Detect which cell encompasses the target text, then output its (x, y) center coordinate. 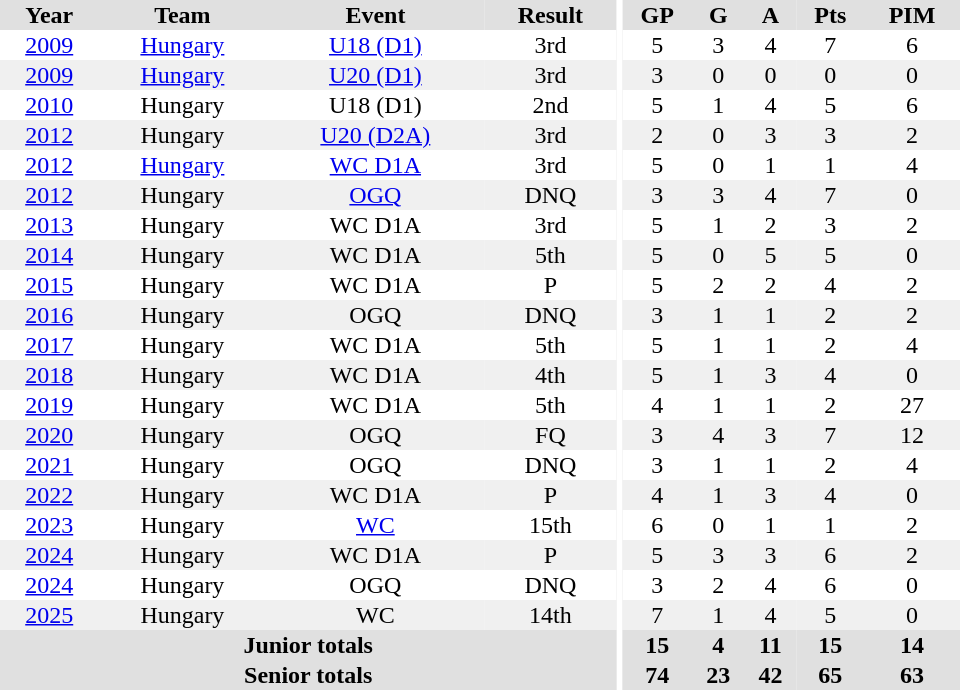
2016 (49, 315)
2nd (550, 105)
2020 (49, 435)
2021 (49, 465)
14th (550, 615)
2025 (49, 615)
63 (912, 675)
G (718, 15)
2010 (49, 105)
15th (550, 525)
Event (375, 15)
2019 (49, 405)
A (770, 15)
2013 (49, 225)
2017 (49, 345)
23 (718, 675)
Year (49, 15)
12 (912, 435)
27 (912, 405)
2014 (49, 255)
4th (550, 375)
U20 (D1) (375, 75)
2022 (49, 495)
Junior totals (308, 645)
Senior totals (308, 675)
PIM (912, 15)
11 (770, 645)
Pts (830, 15)
U20 (D2A) (375, 135)
42 (770, 675)
GP (657, 15)
2015 (49, 285)
65 (830, 675)
Result (550, 15)
74 (657, 675)
2018 (49, 375)
Team (182, 15)
14 (912, 645)
2023 (49, 525)
FQ (550, 435)
